Locate the cell with the specified text and output its (X, Y) center coordinate. 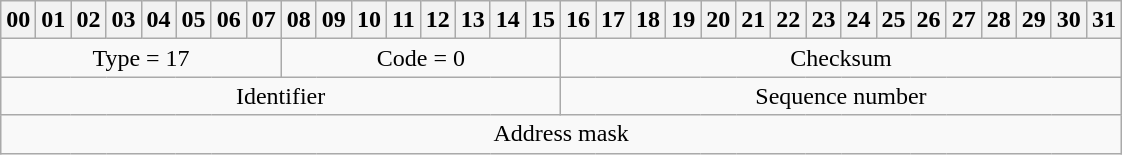
14 (508, 20)
01 (54, 20)
06 (228, 20)
05 (194, 20)
08 (298, 20)
Address mask (562, 134)
18 (648, 20)
11 (403, 20)
00 (18, 20)
07 (264, 20)
15 (542, 20)
16 (578, 20)
Type = 17 (141, 58)
26 (928, 20)
25 (894, 20)
21 (754, 20)
19 (684, 20)
Code = 0 (420, 58)
22 (788, 20)
24 (858, 20)
27 (964, 20)
12 (438, 20)
Sequence number (840, 96)
09 (334, 20)
29 (1034, 20)
04 (158, 20)
Identifier (281, 96)
23 (824, 20)
28 (998, 20)
31 (1104, 20)
17 (614, 20)
30 (1068, 20)
03 (124, 20)
13 (472, 20)
Checksum (840, 58)
10 (368, 20)
20 (718, 20)
02 (88, 20)
